Provide the (x, y) coordinate of the cell's center where the given text is located.  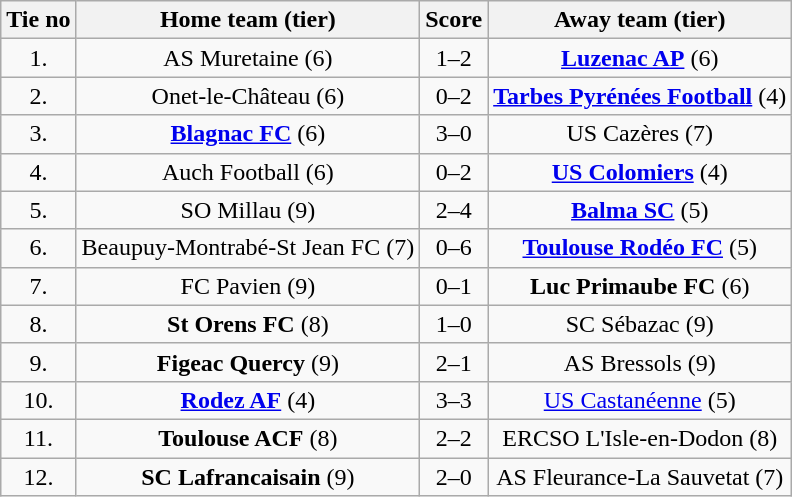
Blagnac FC (6) (248, 134)
3–3 (454, 400)
Onet-le-Château (6) (248, 96)
ERCSO L'Isle-en-Dodon (8) (640, 438)
Toulouse ACF (8) (248, 438)
0–6 (454, 248)
SC Sébazac (9) (640, 324)
2–4 (454, 210)
11. (38, 438)
Luc Primaube FC (6) (640, 286)
7. (38, 286)
0–1 (454, 286)
SO Millau (9) (248, 210)
12. (38, 477)
1–2 (454, 58)
Luzenac AP (6) (640, 58)
5. (38, 210)
Away team (tier) (640, 20)
US Colomiers (4) (640, 172)
St Orens FC (8) (248, 324)
FC Pavien (9) (248, 286)
3–0 (454, 134)
US Castanéenne (5) (640, 400)
Rodez AF (4) (248, 400)
US Cazères (7) (640, 134)
2–0 (454, 477)
9. (38, 362)
Score (454, 20)
Toulouse Rodéo FC (5) (640, 248)
6. (38, 248)
3. (38, 134)
1–0 (454, 324)
2–2 (454, 438)
AS Muretaine (6) (248, 58)
Tie no (38, 20)
Auch Football (6) (248, 172)
2. (38, 96)
Balma SC (5) (640, 210)
10. (38, 400)
AS Bressols (9) (640, 362)
Figeac Quercy (9) (248, 362)
4. (38, 172)
Tarbes Pyrénées Football (4) (640, 96)
1. (38, 58)
SC Lafrancaisain (9) (248, 477)
2–1 (454, 362)
Beaupuy-Montrabé-St Jean FC (7) (248, 248)
Home team (tier) (248, 20)
8. (38, 324)
AS Fleurance-La Sauvetat (7) (640, 477)
